Find where the given text appears and provide that cell's center as [x, y] coordinate. 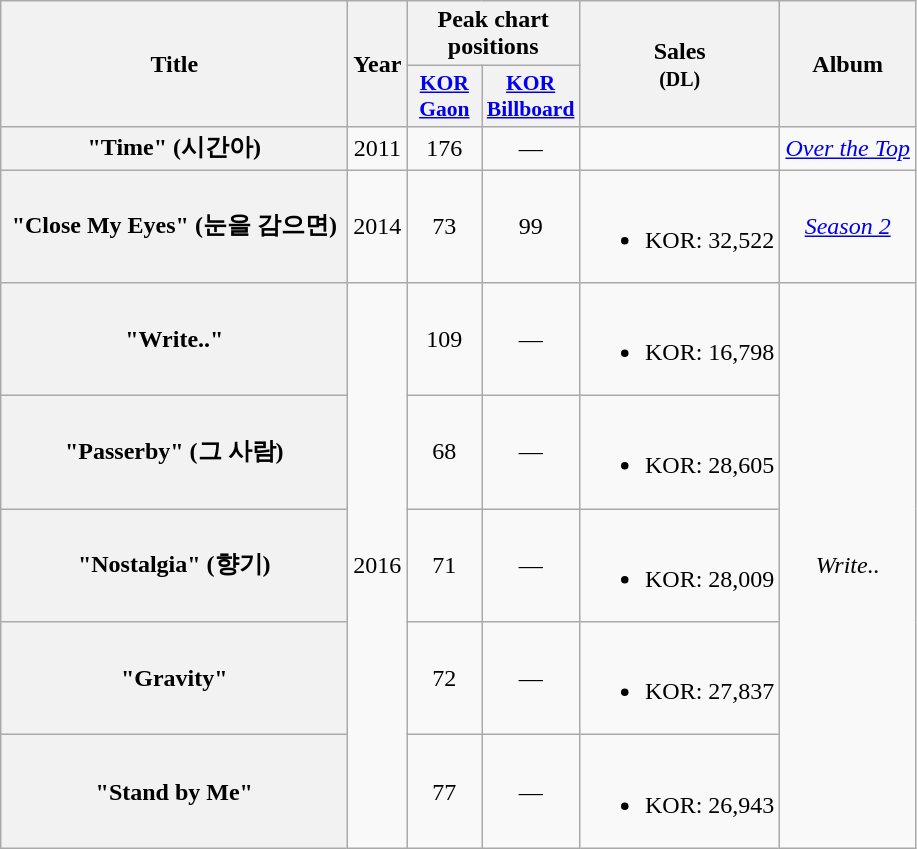
99 [531, 226]
2016 [378, 566]
Title [174, 64]
72 [444, 678]
"Stand by Me" [174, 792]
KORGaon [444, 96]
KOR: 28,605 [679, 452]
"Passerby" (그 사람) [174, 452]
"Nostalgia" (향기) [174, 566]
Over the Top [848, 148]
Album [848, 64]
"Time" (시간아) [174, 148]
KOR: 32,522 [679, 226]
Season 2 [848, 226]
Year [378, 64]
Sales(DL) [679, 64]
109 [444, 340]
"Gravity" [174, 678]
176 [444, 148]
"Write.." [174, 340]
"Close My Eyes" (눈을 감으면) [174, 226]
71 [444, 566]
KOR: 28,009 [679, 566]
KOR Billboard [531, 96]
KOR: 16,798 [679, 340]
Peak chart positions [494, 34]
KOR: 27,837 [679, 678]
68 [444, 452]
2014 [378, 226]
73 [444, 226]
Write.. [848, 566]
2011 [378, 148]
KOR: 26,943 [679, 792]
77 [444, 792]
